For the text-containing cell, return its midpoint in (X, Y) coordinate format. 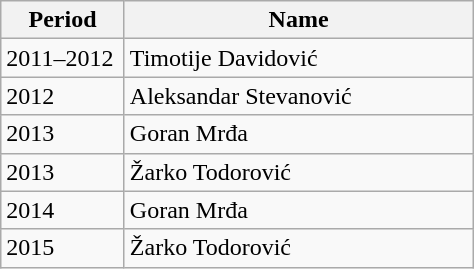
Period (63, 20)
Timotije Davidović (298, 58)
2011–2012 (63, 58)
Aleksandar Stevanović (298, 96)
2014 (63, 210)
2015 (63, 248)
2012 (63, 96)
Name (298, 20)
